Pinpoint the cell where the given text exists, returning its [X, Y] midpoint coordinate. 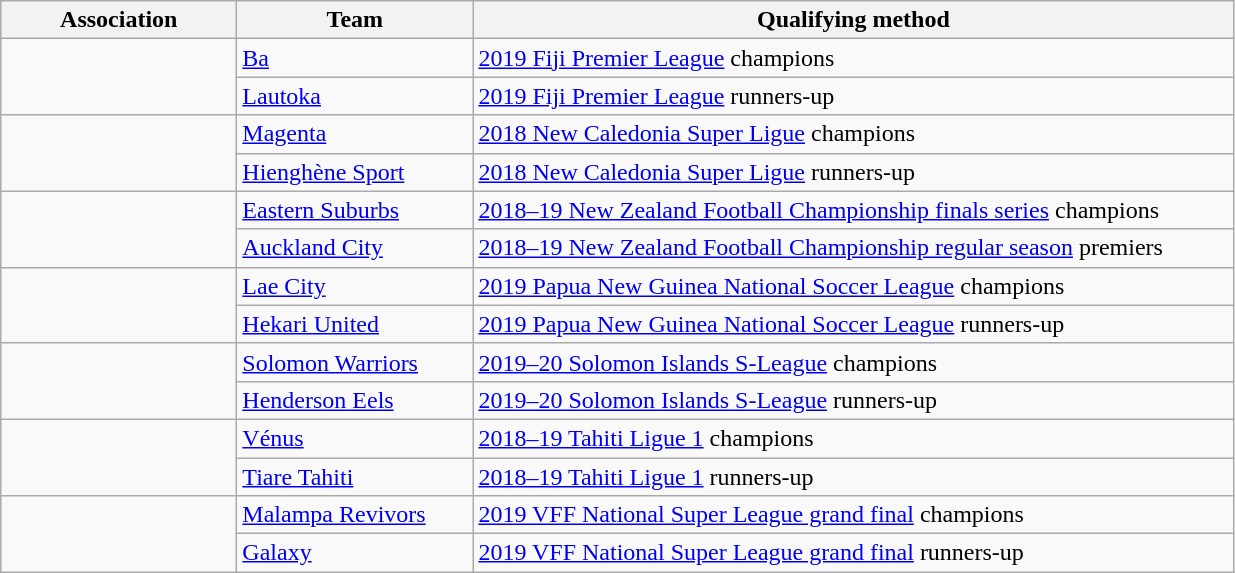
2019 Fiji Premier League runners-up [854, 96]
Hienghène Sport [355, 172]
2018 New Caledonia Super Ligue champions [854, 134]
Eastern Suburbs [355, 210]
Henderson Eels [355, 400]
Qualifying method [854, 20]
2018–19 New Zealand Football Championship regular season premiers [854, 248]
Galaxy [355, 553]
2019 Papua New Guinea National Soccer League runners-up [854, 324]
2018–19 New Zealand Football Championship finals series champions [854, 210]
2019 VFF National Super League grand final champions [854, 515]
Magenta [355, 134]
2019–20 Solomon Islands S-League champions [854, 362]
2018–19 Tahiti Ligue 1 runners-up [854, 477]
2018 New Caledonia Super Ligue runners-up [854, 172]
Vénus [355, 438]
2019–20 Solomon Islands S-League runners-up [854, 400]
Ba [355, 58]
Team [355, 20]
Solomon Warriors [355, 362]
2019 Fiji Premier League champions [854, 58]
2019 Papua New Guinea National Soccer League champions [854, 286]
Hekari United [355, 324]
2019 VFF National Super League grand final runners-up [854, 553]
Association [119, 20]
Malampa Revivors [355, 515]
Lae City [355, 286]
Auckland City [355, 248]
Lautoka [355, 96]
2018–19 Tahiti Ligue 1 champions [854, 438]
Tiare Tahiti [355, 477]
